Locate the cell with the specified text and output its [X, Y] center coordinate. 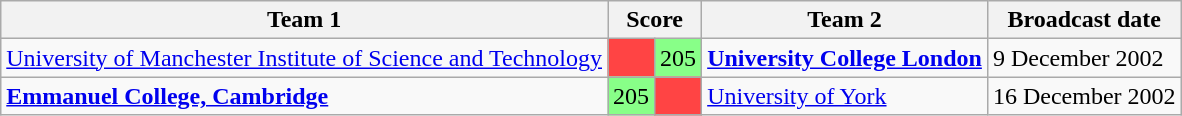
University of Manchester Institute of Science and Technology [304, 58]
Score [655, 20]
Team 1 [304, 20]
University of York [845, 96]
Team 2 [845, 20]
16 December 2002 [1084, 96]
Broadcast date [1084, 20]
9 December 2002 [1084, 58]
University College London [845, 58]
Emmanuel College, Cambridge [304, 96]
